Return (x, y) of the center of cell containing provided text 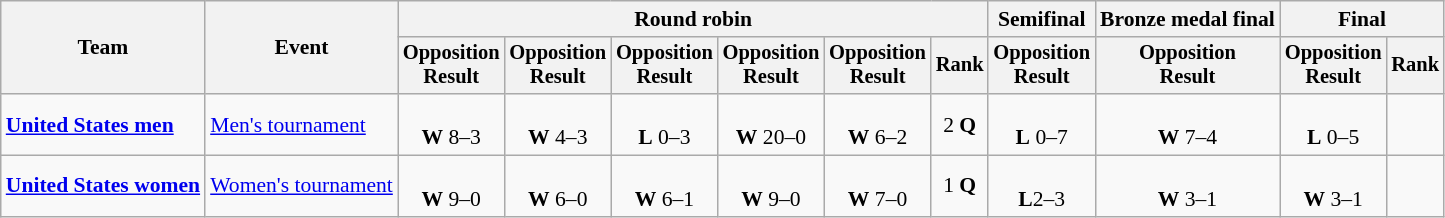
Team (103, 48)
1 Q (960, 186)
L 0–7 (1042, 124)
United States women (103, 186)
Final (1362, 19)
Men's tournament (302, 124)
W 20–0 (772, 124)
W 6–0 (558, 186)
Event (302, 48)
W 4–3 (558, 124)
W 7–4 (1188, 124)
W 8–3 (452, 124)
W 6–2 (878, 124)
L2–3 (1042, 186)
2 Q (960, 124)
Women's tournament (302, 186)
Bronze medal final (1188, 19)
L 0–3 (664, 124)
W 7–0 (878, 186)
L 0–5 (1334, 124)
United States men (103, 124)
Round robin (694, 19)
W 6–1 (664, 186)
Semifinal (1042, 19)
